Determine the [X, Y] coordinate at the center of the cell enclosing the given text.  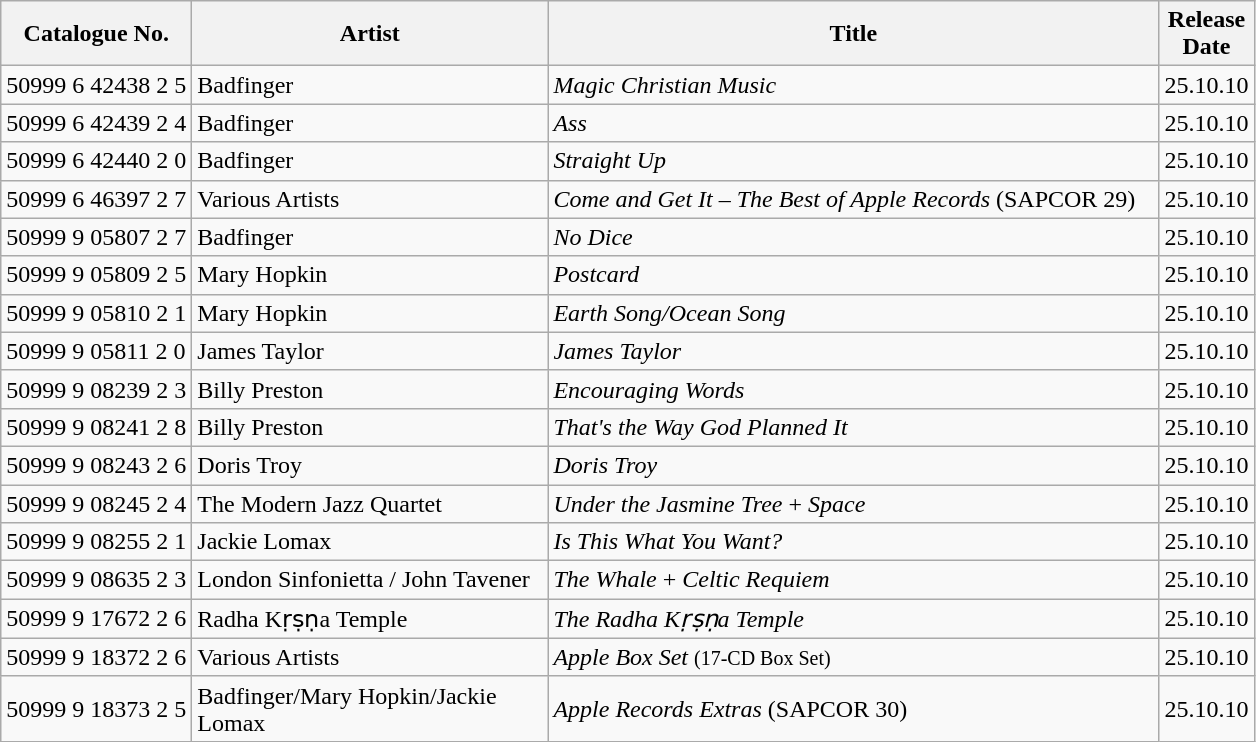
50999 6 46397 2 7 [96, 199]
50999 9 08245 2 4 [96, 503]
Earth Song/Ocean Song [854, 313]
Apple Records Extras (SAPCOR 30) [854, 708]
Apple Box Set (17-CD Box Set) [854, 657]
Straight Up [854, 161]
50999 9 08243 2 6 [96, 465]
Is This What You Want? [854, 542]
50999 6 42438 2 5 [96, 85]
50999 9 05807 2 7 [96, 237]
50999 6 42440 2 0 [96, 161]
50999 9 08635 2 3 [96, 580]
Encouraging Words [854, 389]
50999 9 05810 2 1 [96, 313]
Title [854, 34]
The Whale + Celtic Requiem [854, 580]
Jackie Lomax [370, 542]
London Sinfonietta / John Tavener [370, 580]
50999 9 18372 2 6 [96, 657]
50999 6 42439 2 4 [96, 123]
50999 9 08239 2 3 [96, 389]
The Radha Kṛṣṇa Temple [854, 619]
The Modern Jazz Quartet [370, 503]
Artist [370, 34]
Catalogue No. [96, 34]
50999 9 17672 2 6 [96, 619]
No Dice [854, 237]
50999 9 08255 2 1 [96, 542]
50999 9 05809 2 5 [96, 275]
Release Date [1206, 34]
Under the Jasmine Tree + Space [854, 503]
50999 9 18373 2 5 [96, 708]
Badfinger/Mary Hopkin/Jackie Lomax [370, 708]
Radha Kṛṣṇa Temple [370, 619]
Ass [854, 123]
50999 9 08241 2 8 [96, 427]
Postcard [854, 275]
Come and Get It – The Best of Apple Records (SAPCOR 29) [854, 199]
Magic Christian Music [854, 85]
50999 9 05811 2 0 [96, 351]
That's the Way God Planned It [854, 427]
